Identify which cell holds the provided text, then report its (X, Y) central coordinate. 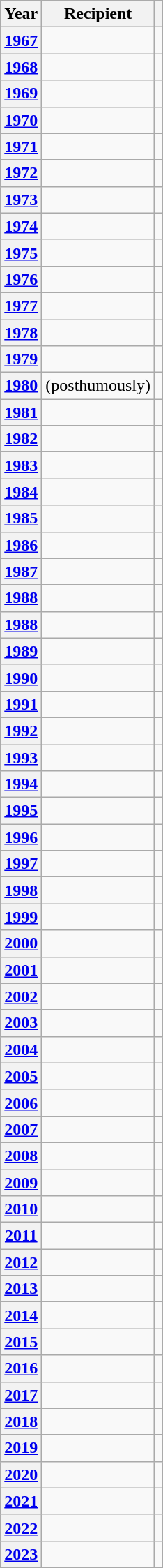
1968 (21, 67)
1985 (21, 518)
1976 (21, 279)
1972 (21, 173)
2003 (21, 1023)
2010 (21, 1209)
1982 (21, 439)
2014 (21, 1315)
1984 (21, 492)
2000 (21, 943)
1978 (21, 333)
2008 (21, 1156)
1991 (21, 704)
1989 (21, 651)
1981 (21, 412)
2004 (21, 1050)
1980 (21, 386)
1997 (21, 864)
1971 (21, 147)
Recipient (98, 14)
1975 (21, 253)
1999 (21, 917)
1994 (21, 784)
1967 (21, 40)
2022 (21, 1528)
1996 (21, 837)
1990 (21, 678)
2012 (21, 1262)
1998 (21, 890)
2006 (21, 1103)
1979 (21, 359)
1974 (21, 226)
2007 (21, 1129)
1993 (21, 757)
Year (21, 14)
1986 (21, 545)
2011 (21, 1236)
1977 (21, 306)
2023 (21, 1554)
2019 (21, 1448)
2020 (21, 1474)
1987 (21, 572)
2015 (21, 1342)
2017 (21, 1395)
2016 (21, 1368)
2002 (21, 996)
2001 (21, 970)
1992 (21, 731)
1983 (21, 465)
(posthumously) (98, 386)
2013 (21, 1289)
1969 (21, 94)
1970 (21, 120)
2018 (21, 1421)
2021 (21, 1501)
2005 (21, 1076)
2009 (21, 1183)
1995 (21, 811)
1973 (21, 200)
